Capture the cell that displays the provided text and extract its (x, y) central coordinate. 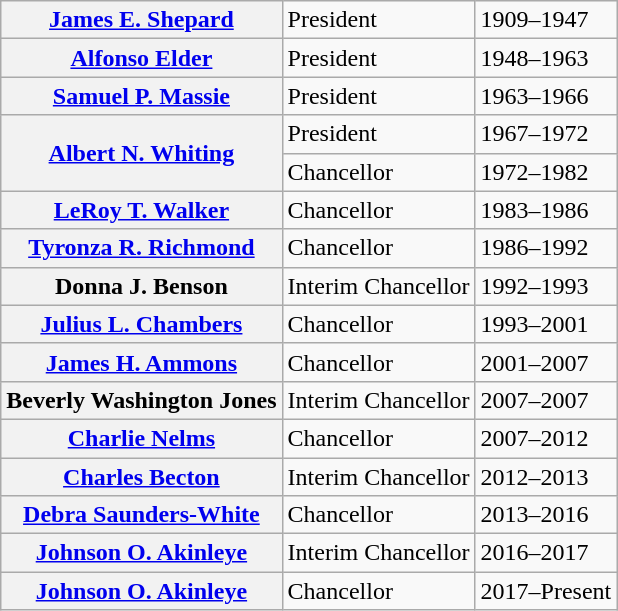
2001–2007 (546, 362)
1983–1986 (546, 210)
Tyronza R. Richmond (142, 248)
1963–1966 (546, 96)
1972–1982 (546, 172)
2016–2017 (546, 553)
Charlie Nelms (142, 438)
1967–1972 (546, 134)
James H. Ammons (142, 362)
2012–2013 (546, 477)
Alfonso Elder (142, 58)
Julius L. Chambers (142, 324)
2007–2012 (546, 438)
Charles Becton (142, 477)
2017–Present (546, 591)
1993–2001 (546, 324)
Albert N. Whiting (142, 153)
Debra Saunders-White (142, 515)
Beverly Washington Jones (142, 400)
James E. Shepard (142, 20)
1992–1993 (546, 286)
1909–1947 (546, 20)
2013–2016 (546, 515)
1986–1992 (546, 248)
1948–1963 (546, 58)
Samuel P. Massie (142, 96)
LeRoy T. Walker (142, 210)
Donna J. Benson (142, 286)
2007–2007 (546, 400)
